Scan for the cell matching the given text and deliver its (X, Y) coordinate at center. 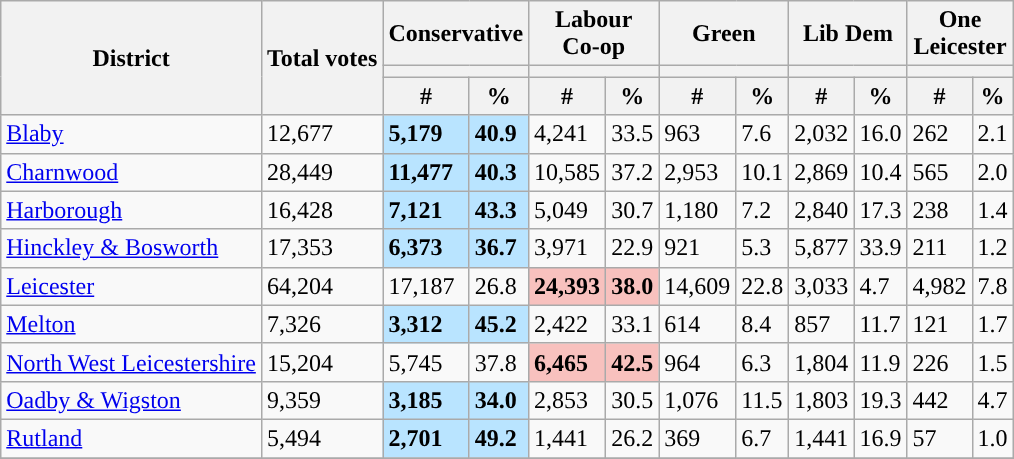
Melton (132, 324)
1.0 (992, 438)
7.2 (762, 210)
7,326 (322, 324)
Leicester (132, 286)
16.9 (880, 438)
5,179 (426, 134)
26.2 (632, 438)
2.1 (992, 134)
42.5 (632, 362)
17,187 (426, 286)
Blaby (132, 134)
57 (940, 438)
226 (940, 362)
2,853 (568, 400)
34.0 (498, 400)
Total votes (322, 58)
442 (940, 400)
6,465 (568, 362)
2,953 (698, 172)
211 (940, 248)
6,373 (426, 248)
1,803 (822, 400)
14,609 (698, 286)
1.4 (992, 210)
5,745 (426, 362)
5.3 (762, 248)
17,353 (322, 248)
5,877 (822, 248)
614 (698, 324)
District (132, 58)
37.2 (632, 172)
3,033 (822, 286)
22.8 (762, 286)
Conservative (456, 34)
2.0 (992, 172)
3,312 (426, 324)
1.7 (992, 324)
7.8 (992, 286)
17.3 (880, 210)
33.9 (880, 248)
964 (698, 362)
11.5 (762, 400)
1,076 (698, 400)
12,677 (322, 134)
24,393 (568, 286)
OneLeicester (960, 34)
5,494 (322, 438)
2,840 (822, 210)
Oadby & Wigston (132, 400)
8.4 (762, 324)
4,241 (568, 134)
64,204 (322, 286)
30.5 (632, 400)
10.1 (762, 172)
40.9 (498, 134)
Harborough (132, 210)
238 (940, 210)
Green (724, 34)
6.7 (762, 438)
2,701 (426, 438)
369 (698, 438)
2,869 (822, 172)
1,180 (698, 210)
16,428 (322, 210)
30.7 (632, 210)
45.2 (498, 324)
4,982 (940, 286)
19.3 (880, 400)
921 (698, 248)
North West Leicestershire (132, 362)
262 (940, 134)
16.0 (880, 134)
1,804 (822, 362)
10,585 (568, 172)
33.1 (632, 324)
LabourCo-op (594, 34)
1.5 (992, 362)
22.9 (632, 248)
6.3 (762, 362)
9,359 (322, 400)
7.6 (762, 134)
11.7 (880, 324)
40.3 (498, 172)
11.9 (880, 362)
7,121 (426, 210)
15,204 (322, 362)
857 (822, 324)
Lib Dem (848, 34)
565 (940, 172)
10.4 (880, 172)
43.3 (498, 210)
2,032 (822, 134)
Charnwood (132, 172)
33.5 (632, 134)
26.8 (498, 286)
Rutland (132, 438)
37.8 (498, 362)
963 (698, 134)
2,422 (568, 324)
121 (940, 324)
28,449 (322, 172)
49.2 (498, 438)
11,477 (426, 172)
1.2 (992, 248)
36.7 (498, 248)
3,971 (568, 248)
Hinckley & Bosworth (132, 248)
3,185 (426, 400)
5,049 (568, 210)
38.0 (632, 286)
